Find where the given text appears and provide that cell's center as [x, y] coordinate. 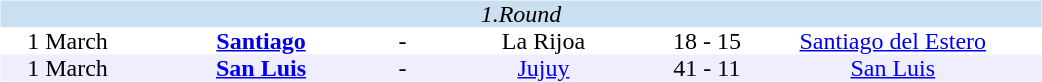
La Rijoa [543, 42]
Jujuy [543, 68]
1.Round [520, 14]
18 - 15 [707, 42]
Santiago del Estero [892, 42]
Santiago [262, 42]
41 - 11 [707, 68]
